Search for the cell housing the specified text and yield its [x, y] center coordinate. 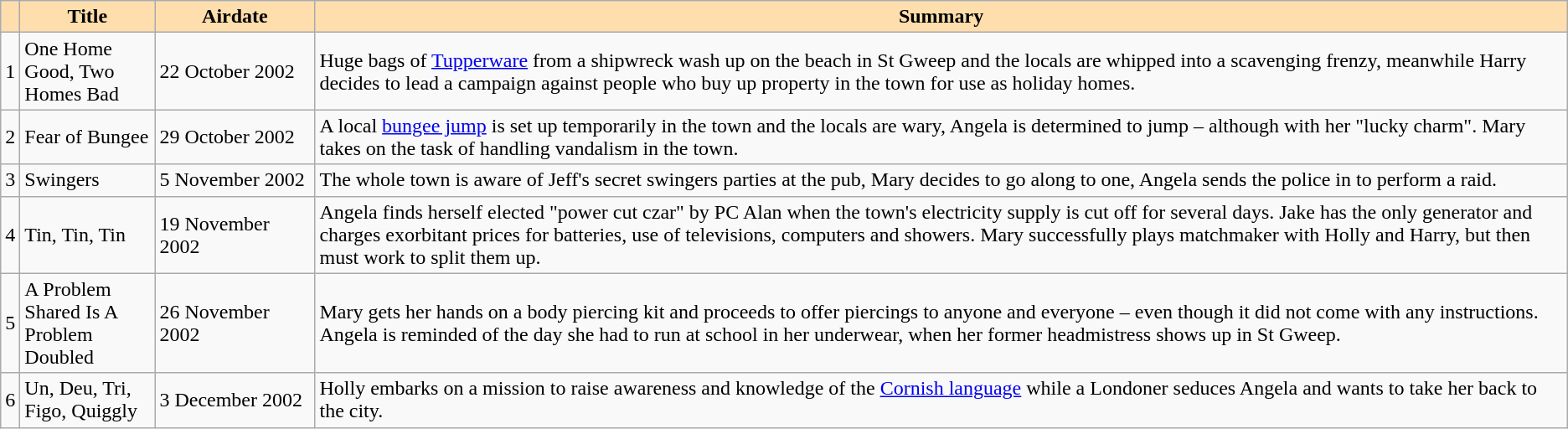
3 December 2002 [235, 401]
4 [10, 235]
Swingers [87, 180]
22 October 2002 [235, 71]
Title [87, 17]
Un, Deu, Tri, Figo, Quiggly [87, 401]
29 October 2002 [235, 137]
Airdate [235, 17]
26 November 2002 [235, 323]
One Home Good, Two Homes Bad [87, 71]
19 November 2002 [235, 235]
5 [10, 323]
3 [10, 180]
A Problem Shared Is A Problem Doubled [87, 323]
6 [10, 401]
Tin, Tin, Tin [87, 235]
Summary [941, 17]
Fear of Bungee [87, 137]
5 November 2002 [235, 180]
The whole town is aware of Jeff's secret swingers parties at the pub, Mary decides to go along to one, Angela sends the police in to perform a raid. [941, 180]
1 [10, 71]
2 [10, 137]
